Return the [x, y] coordinate for the center point of the cell that contains the specified text.  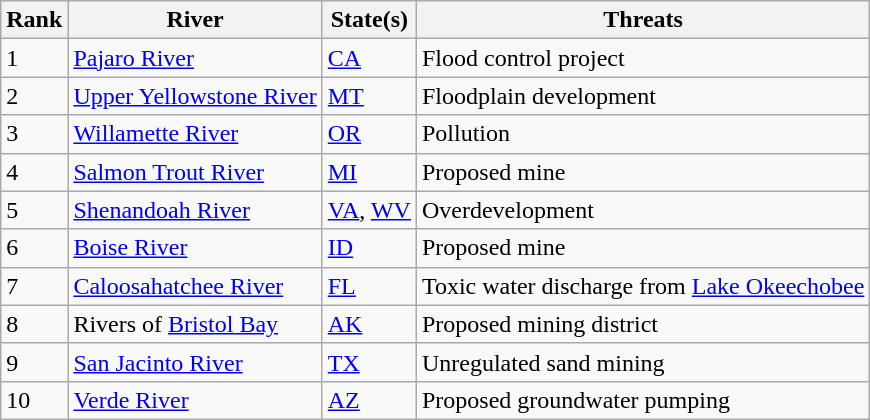
10 [34, 400]
MI [369, 172]
9 [34, 362]
Salmon Trout River [195, 172]
AK [369, 324]
MT [369, 96]
AZ [369, 400]
Threats [642, 20]
Rank [34, 20]
Toxic water discharge from Lake Okeechobee [642, 286]
River [195, 20]
CA [369, 58]
Pajaro River [195, 58]
Unregulated sand mining [642, 362]
Shenandoah River [195, 210]
Caloosahatchee River [195, 286]
State(s) [369, 20]
Boise River [195, 248]
VA, WV [369, 210]
San Jacinto River [195, 362]
ID [369, 248]
TX [369, 362]
Upper Yellowstone River [195, 96]
Verde River [195, 400]
Proposed mining district [642, 324]
OR [369, 134]
Pollution [642, 134]
2 [34, 96]
Flood control project [642, 58]
3 [34, 134]
Proposed groundwater pumping [642, 400]
Rivers of Bristol Bay [195, 324]
6 [34, 248]
Willamette River [195, 134]
7 [34, 286]
1 [34, 58]
FL [369, 286]
Overdevelopment [642, 210]
Floodplain development [642, 96]
4 [34, 172]
8 [34, 324]
5 [34, 210]
